From the cell containing the given text, extract its center point as (x, y) coordinate. 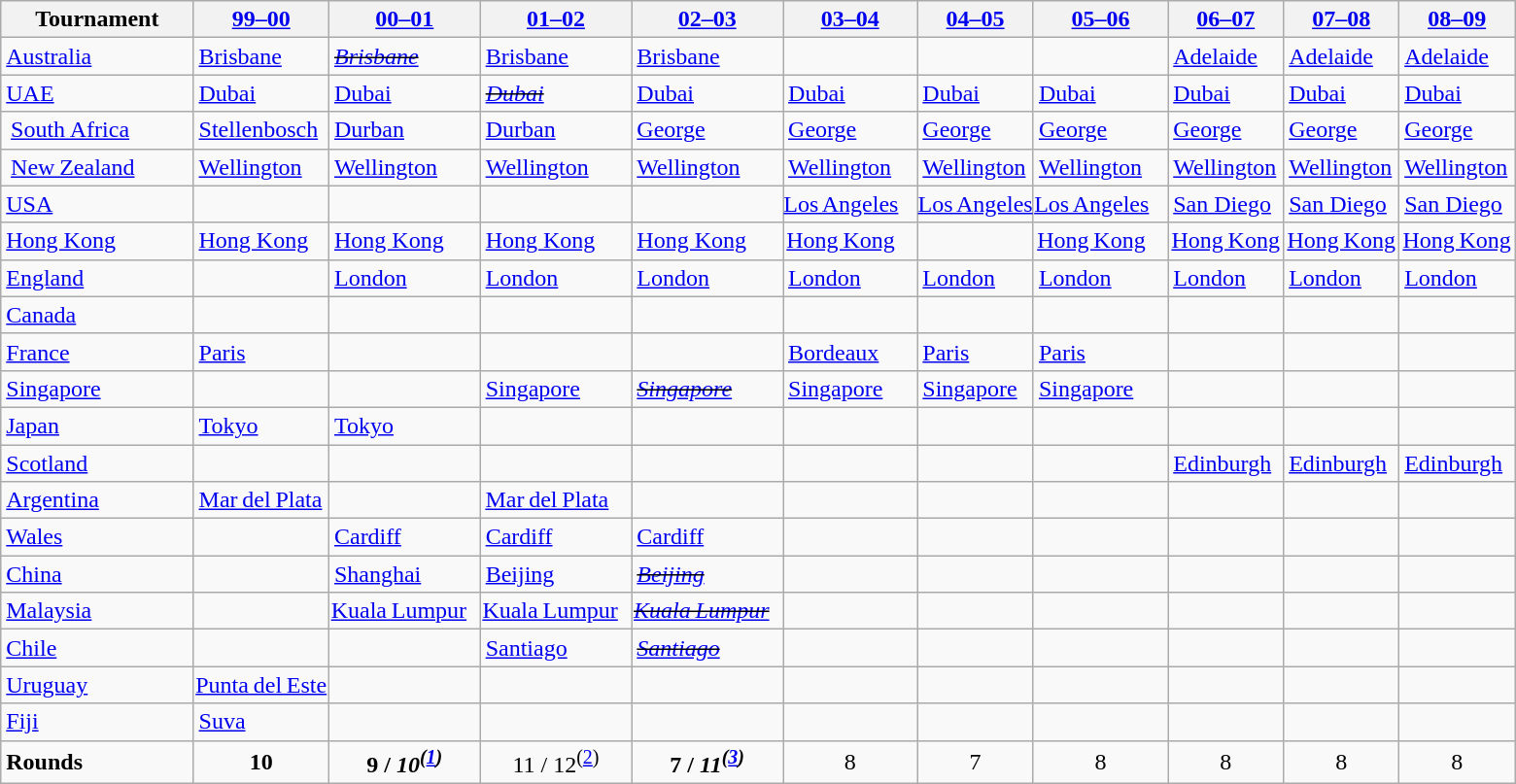
Shanghai (404, 574)
Rounds (97, 762)
Fiji (97, 722)
Tournament (97, 19)
Stellenbosch (260, 130)
China (97, 574)
USA (97, 204)
Japan (97, 426)
Wales (97, 537)
Punta del Este (260, 685)
South Africa (97, 130)
03–04 (850, 19)
11 / 12(2) (556, 762)
10 (260, 762)
UAE (97, 93)
04–05 (976, 19)
9 / 10(1) (404, 762)
Canada (97, 315)
02–03 (707, 19)
France (97, 352)
New Zealand (97, 167)
01–02 (556, 19)
7 / 11(3) (707, 762)
06–07 (1226, 19)
Malaysia (97, 611)
07–08 (1341, 19)
Chile (97, 648)
00–01 (404, 19)
08–09 (1458, 19)
Suva (260, 722)
England (97, 278)
Argentina (97, 500)
Uruguay (97, 685)
Scotland (97, 463)
7 (976, 762)
Bordeaux (850, 352)
05–06 (1100, 19)
99–00 (260, 19)
Australia (97, 56)
